Return the [X, Y] coordinate for the center point of the cell that contains the specified text.  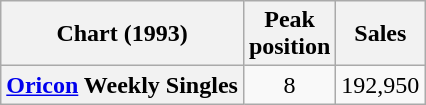
8 [289, 85]
Peakposition [289, 34]
Sales [380, 34]
Chart (1993) [122, 34]
192,950 [380, 85]
Oricon Weekly Singles [122, 85]
